Provide the [X, Y] coordinate of the cell's center where the given text is located.  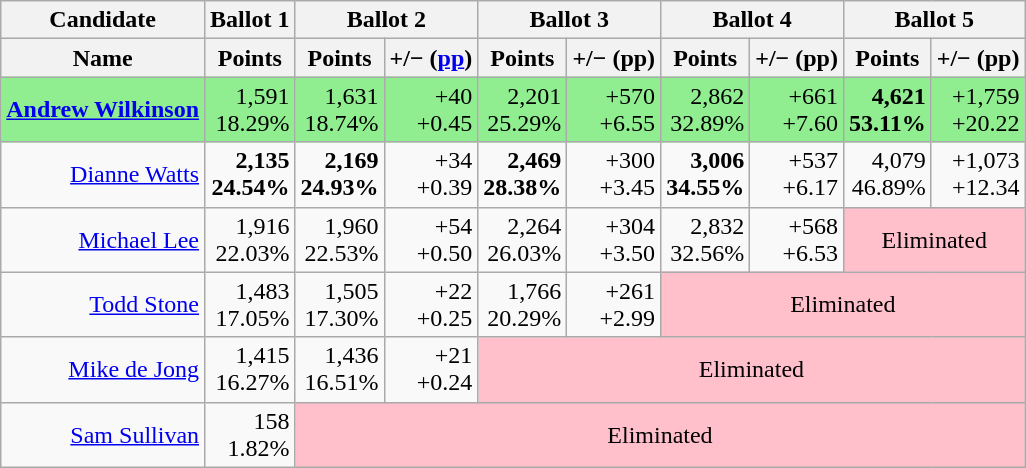
+34+0.39 [431, 174]
+568+6.53 [797, 240]
Mike de Jong [103, 370]
Ballot 2 [386, 20]
+21+0.24 [431, 370]
1,50517.30% [340, 304]
1,96022.53% [340, 240]
+40+0.45 [431, 110]
2,20125.29% [522, 110]
+261+2.99 [614, 304]
4,07946.89% [887, 174]
+304+3.50 [614, 240]
1,76620.29% [522, 304]
3,00634.55% [706, 174]
Name [103, 58]
Ballot 3 [570, 20]
Candidate [103, 20]
+1,759+20.22 [978, 110]
Todd Stone [103, 304]
+661+7.60 [797, 110]
2,46928.38% [522, 174]
2,86232.89% [706, 110]
+300+3.45 [614, 174]
2,26426.03% [522, 240]
2,13524.54% [250, 174]
4,62153.11% [887, 110]
Ballot 1 [250, 20]
1581.82% [250, 434]
Ballot 4 [752, 20]
1,43616.51% [340, 370]
+54+0.50 [431, 240]
2,16924.93% [340, 174]
Dianne Watts [103, 174]
Ballot 5 [934, 20]
1,41516.27% [250, 370]
1,63118.74% [340, 110]
Michael Lee [103, 240]
Sam Sullivan [103, 434]
+570+6.55 [614, 110]
1,91622.03% [250, 240]
1,48317.05% [250, 304]
+537+6.17 [797, 174]
+22+0.25 [431, 304]
+1,073+12.34 [978, 174]
1,59118.29% [250, 110]
Andrew Wilkinson [103, 110]
2,83232.56% [706, 240]
